Find where the given text appears and provide that cell's center as (x, y) coordinate. 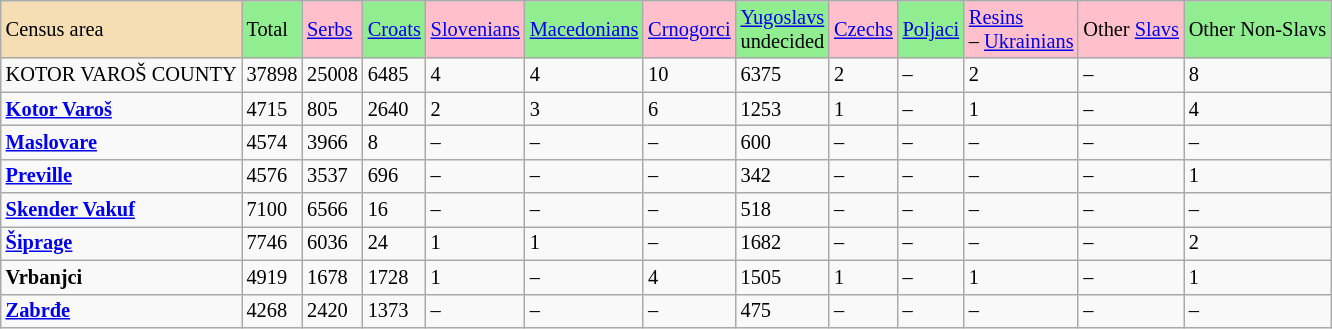
Skender Vakuf (122, 210)
3537 (332, 176)
475 (782, 311)
1682 (782, 243)
4268 (272, 311)
518 (782, 210)
3 (584, 109)
1505 (782, 277)
696 (394, 176)
600 (782, 142)
Preville (122, 176)
4919 (272, 277)
Crnogorci (689, 29)
Census area (122, 29)
1253 (782, 109)
4576 (272, 176)
3966 (332, 142)
Other Non-Slavs (1258, 29)
Macedonians (584, 29)
24 (394, 243)
KOTOR VAROŠ COUNTY (122, 75)
Šiprage (122, 243)
Czechs (864, 29)
342 (782, 176)
16 (394, 210)
6566 (332, 210)
6485 (394, 75)
Croats (394, 29)
4715 (272, 109)
7746 (272, 243)
6036 (332, 243)
Poljaci (931, 29)
Vrbanjci (122, 277)
2420 (332, 311)
10 (689, 75)
2640 (394, 109)
Kotor Varoš (122, 109)
7100 (272, 210)
Zabrđe (122, 311)
Resins – Ukrainians (1021, 29)
1373 (394, 311)
Maslovare (122, 142)
Total (272, 29)
805 (332, 109)
25008 (332, 75)
Serbs (332, 29)
1678 (332, 277)
6 (689, 109)
Slovenians (476, 29)
4574 (272, 142)
Other Slavs (1130, 29)
6375 (782, 75)
Yugoslavs undecided (782, 29)
1728 (394, 277)
37898 (272, 75)
